Provide the (X, Y) coordinate of the cell's center where the given text is located.  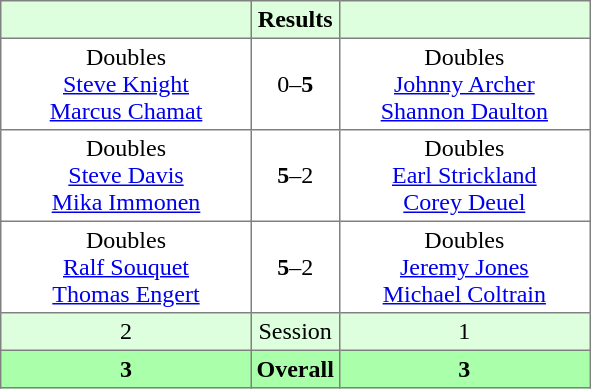
Overall (295, 369)
1 (464, 332)
Session (295, 332)
0–5 (295, 84)
2 (126, 332)
DoublesSteve DavisMika Immonen (126, 176)
DoublesEarl StricklandCorey Deuel (464, 176)
DoublesJohnny ArcherShannon Daulton (464, 84)
DoublesSteve KnightMarcus Chamat (126, 84)
Results (295, 20)
DoublesRalf SouquetThomas Engert (126, 267)
DoublesJeremy JonesMichael Coltrain (464, 267)
